Capture the cell that displays the provided text and extract its (X, Y) central coordinate. 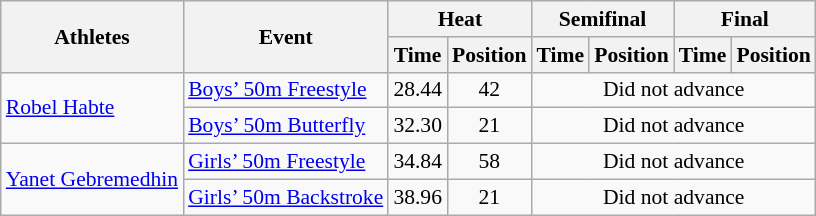
34.84 (418, 162)
28.44 (418, 90)
Boys’ 50m Butterfly (286, 126)
38.96 (418, 197)
Final (745, 19)
42 (489, 90)
Event (286, 36)
Athletes (92, 36)
Heat (460, 19)
Robel Habte (92, 108)
Boys’ 50m Freestyle (286, 90)
58 (489, 162)
Yanet Gebremedhin (92, 180)
Girls’ 50m Freestyle (286, 162)
Girls’ 50m Backstroke (286, 197)
32.30 (418, 126)
Semifinal (603, 19)
